Search for the cell housing the specified text and yield its (x, y) center coordinate. 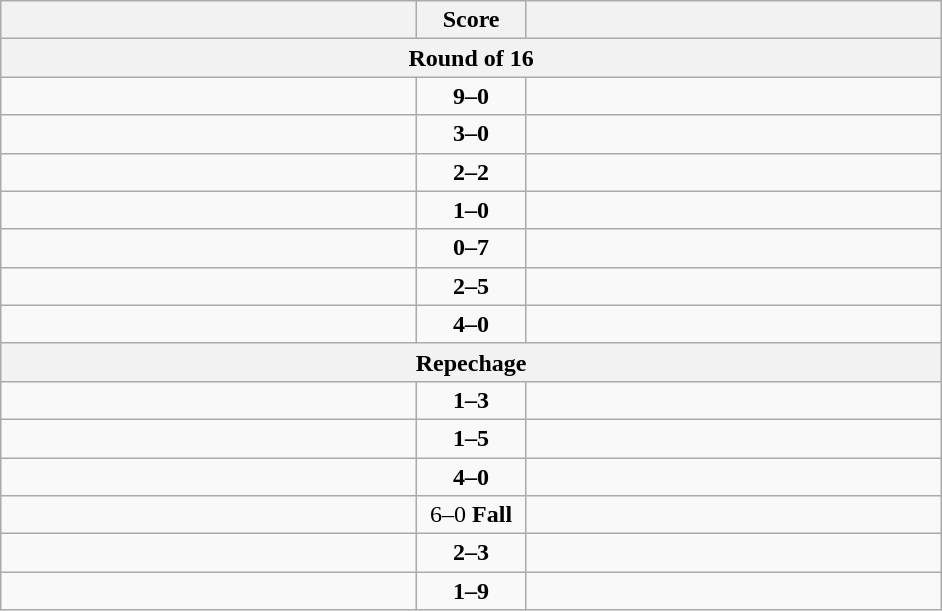
Repechage (472, 362)
1–0 (472, 210)
1–5 (472, 438)
2–5 (472, 286)
3–0 (472, 134)
6–0 Fall (472, 515)
2–3 (472, 553)
0–7 (472, 248)
1–3 (472, 400)
Round of 16 (472, 58)
9–0 (472, 96)
2–2 (472, 172)
1–9 (472, 591)
Score (472, 20)
